Provide the (X, Y) coordinate of the cell's center where the given text is located.  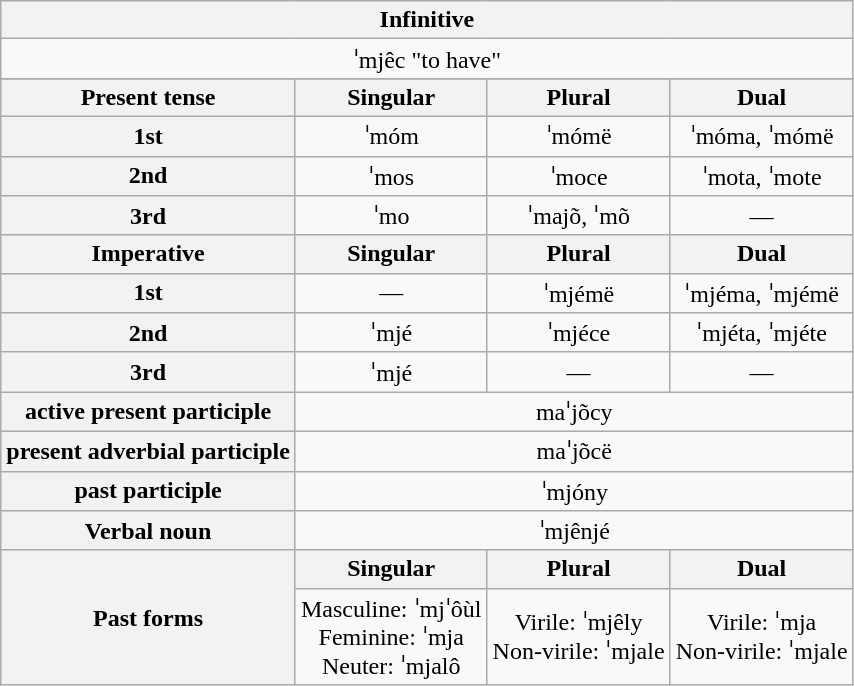
ˈmoce (578, 176)
ˈmota, ˈmote (762, 176)
ˈmjênjé (574, 531)
ˈmajõ, ˈmõ (578, 216)
ˈmjóny (574, 491)
Verbal noun (148, 531)
ˈmjéce (578, 333)
Imperative (148, 254)
Virile: ˈmjaNon-virile: ˈmjale (762, 636)
Infinitive (427, 20)
ˈmo (391, 216)
Past forms (148, 618)
ˈmjémë (578, 293)
ˈmóm (391, 136)
active present participle (148, 412)
ˈmjêc "to have" (427, 59)
ˈmos (391, 176)
ˈmjéta, ˈmjéte (762, 333)
Masculine: ˈmjˈôùlFeminine: ˈmjaNeuter: ˈmjalô (391, 636)
Virile: ˈmjêlyNon-virile: ˈmjale (578, 636)
ˈmóma, ˈmómë (762, 136)
present adverbial participle (148, 451)
maˈjõcy (574, 412)
ˈmómë (578, 136)
Present tense (148, 97)
maˈjõcë (574, 451)
ˈmjéma, ˈmjémë (762, 293)
past participle (148, 491)
